Find where the given text appears and provide that cell's center as [X, Y] coordinate. 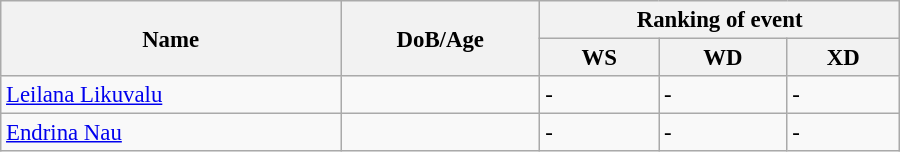
WD [723, 58]
Ranking of event [720, 20]
WS [600, 58]
DoB/Age [440, 38]
Leilana Likuvalu [171, 95]
Endrina Nau [171, 133]
Name [171, 38]
XD [843, 58]
